Pinpoint the cell where the given text exists, returning its [X, Y] midpoint coordinate. 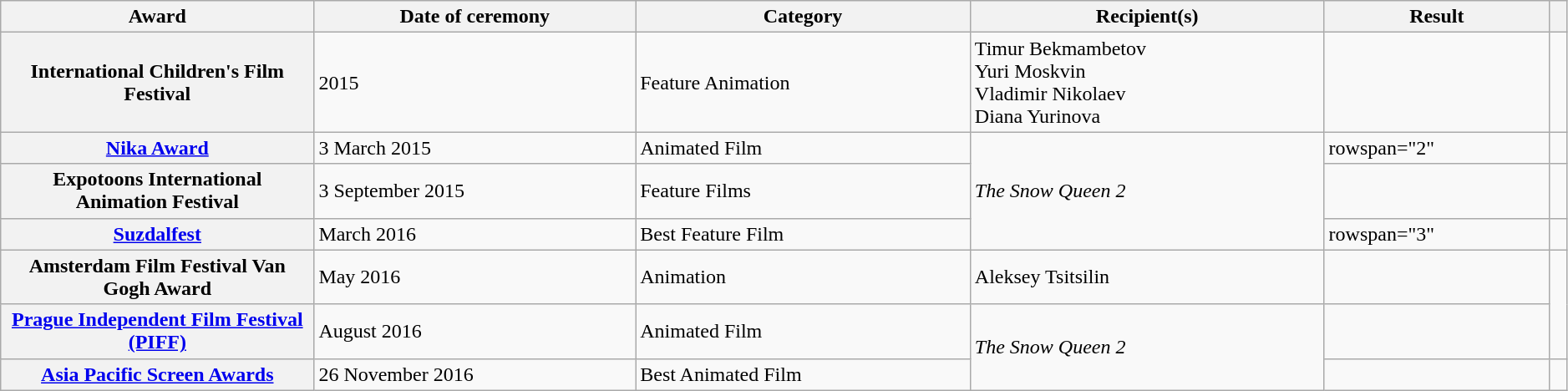
Amsterdam Film Festival Van Gogh Award [157, 277]
Nika Award [157, 148]
Best Animated Film [804, 374]
Recipient(s) [1147, 17]
March 2016 [474, 234]
Timur BekmambetovYuri MoskvinVladimir NikolaevDiana Yurinova [1147, 82]
Feature Films [804, 190]
Suzdalfest [157, 234]
3 March 2015 [474, 148]
Award [157, 17]
Aleksey Tsitsilin [1147, 277]
August 2016 [474, 331]
Best Feature Film [804, 234]
Animation [804, 277]
Expotoons International Animation Festival [157, 190]
Date of ceremony [474, 17]
Asia Pacific Screen Awards [157, 374]
26 November 2016 [474, 374]
May 2016 [474, 277]
Prague Independent Film Festival (PIFF) [157, 331]
Feature Animation [804, 82]
Category [804, 17]
International Children's Film Festival [157, 82]
2015 [474, 82]
rowspan="2" [1437, 148]
3 September 2015 [474, 190]
Result [1437, 17]
rowspan="3" [1437, 234]
